Capture the cell that displays the provided text and extract its (x, y) central coordinate. 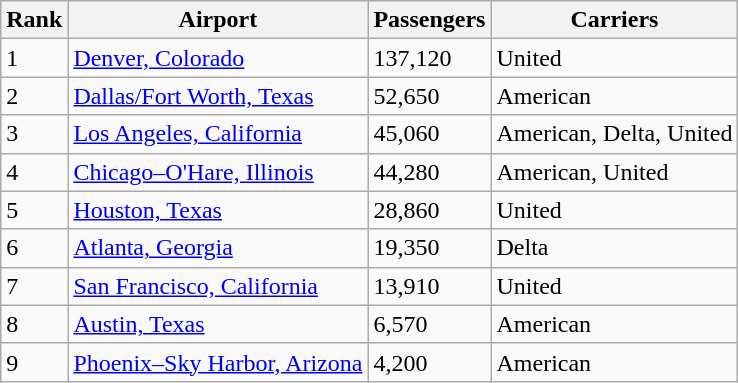
Chicago–O'Hare, Illinois (218, 172)
4,200 (430, 362)
9 (34, 362)
Passengers (430, 20)
Airport (218, 20)
Houston, Texas (218, 210)
Austin, Texas (218, 324)
Delta (614, 248)
San Francisco, California (218, 286)
4 (34, 172)
Rank (34, 20)
Carriers (614, 20)
6 (34, 248)
52,650 (430, 96)
8 (34, 324)
Phoenix–Sky Harbor, Arizona (218, 362)
44,280 (430, 172)
19,350 (430, 248)
13,910 (430, 286)
2 (34, 96)
Atlanta, Georgia (218, 248)
Dallas/Fort Worth, Texas (218, 96)
Los Angeles, California (218, 134)
137,120 (430, 58)
Denver, Colorado (218, 58)
6,570 (430, 324)
28,860 (430, 210)
American, Delta, United (614, 134)
1 (34, 58)
45,060 (430, 134)
7 (34, 286)
3 (34, 134)
5 (34, 210)
American, United (614, 172)
